Identify which cell holds the provided text, then report its [X, Y] central coordinate. 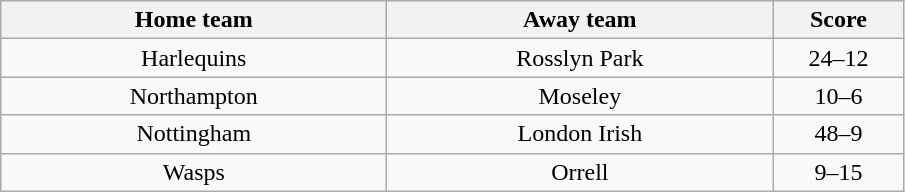
London Irish [580, 134]
Northampton [194, 96]
Harlequins [194, 58]
48–9 [838, 134]
Rosslyn Park [580, 58]
10–6 [838, 96]
9–15 [838, 172]
Moseley [580, 96]
Orrell [580, 172]
24–12 [838, 58]
Score [838, 20]
Wasps [194, 172]
Nottingham [194, 134]
Away team [580, 20]
Home team [194, 20]
